Locate the cell with the specified text and output its (x, y) center coordinate. 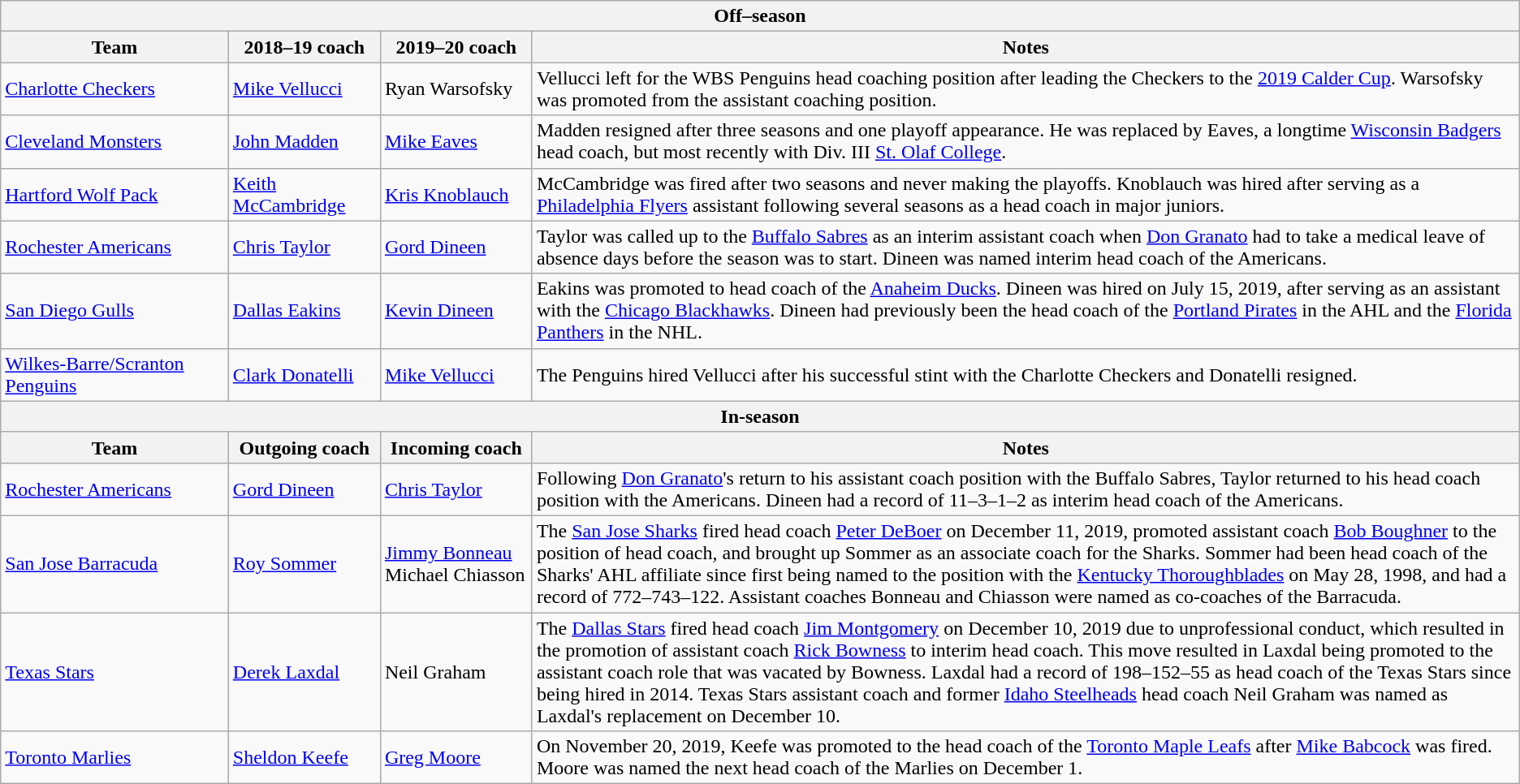
Mike Eaves (456, 141)
Outgoing coach (304, 447)
2018–19 coach (304, 47)
Kevin Dineen (456, 311)
Ryan Warsofsky (456, 89)
Hartford Wolf Pack (115, 195)
John Madden (304, 141)
Dallas Eakins (304, 311)
Sheldon Keefe (304, 758)
Derek Laxdal (304, 671)
2019–20 coach (456, 47)
Jimmy BonneauMichael Chiasson (456, 563)
Cleveland Monsters (115, 141)
The Penguins hired Vellucci after his successful stint with the Charlotte Checkers and Donatelli resigned. (1026, 375)
Toronto Marlies (115, 758)
Clark Donatelli (304, 375)
Charlotte Checkers (115, 89)
Neil Graham (456, 671)
Keith McCambridge (304, 195)
San Jose Barracuda (115, 563)
San Diego Gulls (115, 311)
In-season (760, 416)
Incoming coach (456, 447)
Off–season (760, 16)
Texas Stars (115, 671)
Wilkes-Barre/Scranton Penguins (115, 375)
Roy Sommer (304, 563)
Kris Knoblauch (456, 195)
Greg Moore (456, 758)
